Provide the [X, Y] coordinate of the cell's center where the given text is located.  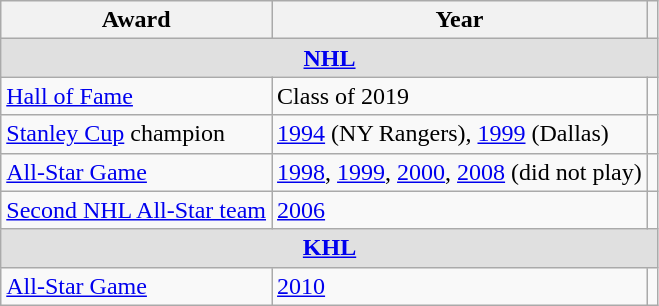
Class of 2019 [460, 96]
Stanley Cup champion [136, 134]
1998, 1999, 2000, 2008 (did not play) [460, 172]
1994 (NY Rangers), 1999 (Dallas) [460, 134]
NHL [330, 58]
Year [460, 20]
Second NHL All-Star team [136, 210]
Award [136, 20]
KHL [330, 248]
2006 [460, 210]
2010 [460, 286]
Hall of Fame [136, 96]
